Locate the cell with the specified text and output its [X, Y] center coordinate. 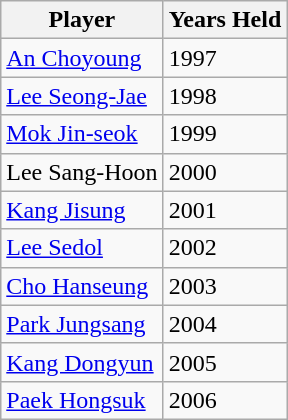
2005 [225, 362]
1999 [225, 134]
Kang Dongyun [82, 362]
Cho Hanseung [82, 286]
Player [82, 20]
1998 [225, 96]
Park Jungsang [82, 324]
2002 [225, 248]
2001 [225, 210]
Lee Sedol [82, 248]
Mok Jin-seok [82, 134]
Kang Jisung [82, 210]
Years Held [225, 20]
Paek Hongsuk [82, 400]
1997 [225, 58]
Lee Seong-Jae [82, 96]
2000 [225, 172]
Lee Sang-Hoon [82, 172]
2003 [225, 286]
An Choyoung [82, 58]
2006 [225, 400]
2004 [225, 324]
